Return [x, y] of the center of cell containing provided text 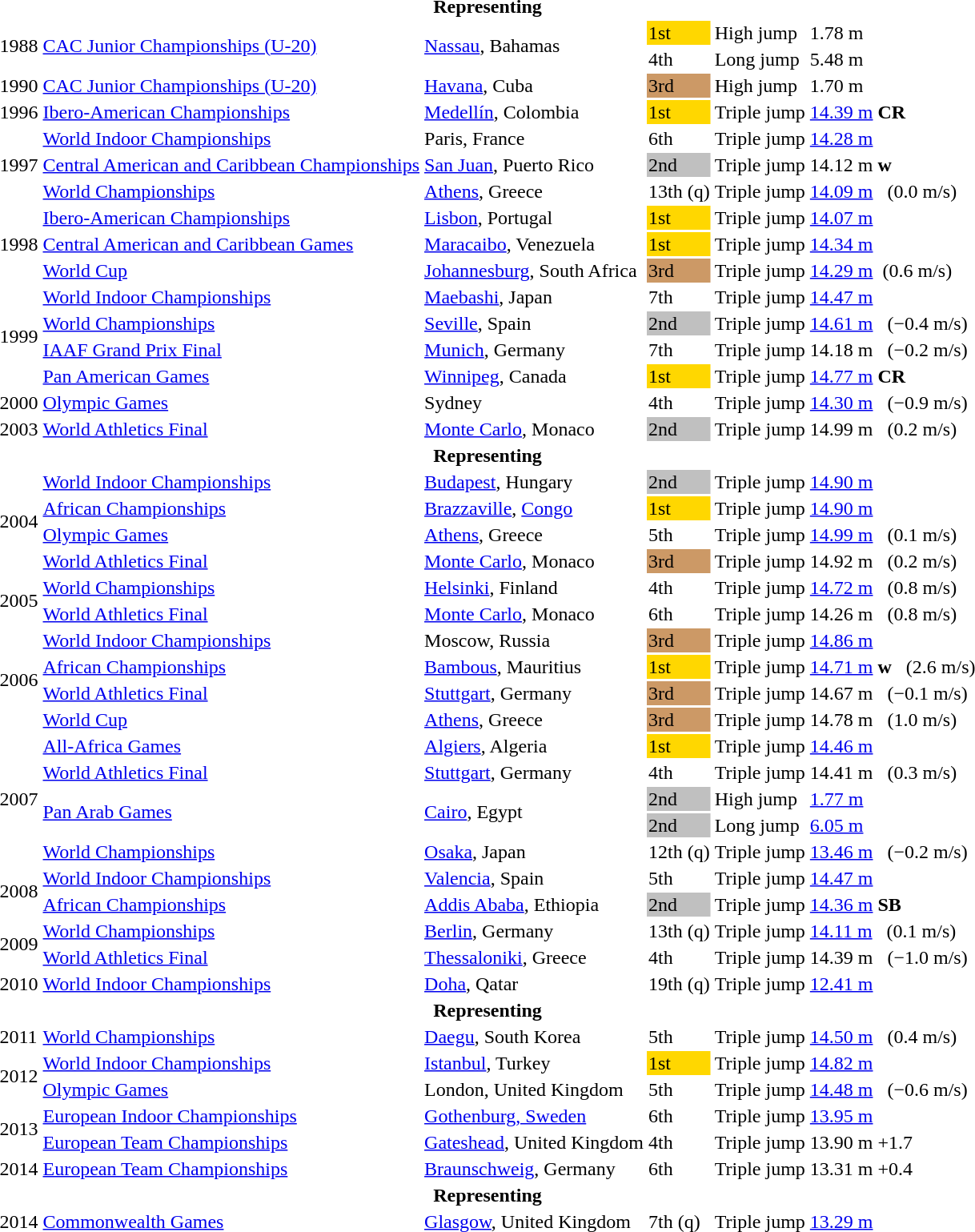
Brazzaville, Congo [535, 508]
Sydney [535, 403]
Budapest, Hungary [535, 482]
Havana, Cuba [535, 86]
Pan Arab Games [231, 812]
Munich, Germany [535, 350]
12th (q) [680, 852]
Central American and Caribbean Games [231, 244]
Pan American Games [231, 376]
Osaka, Japan [535, 852]
Cairo, Egypt [535, 812]
London, United Kingdom [535, 1090]
Lisbon, Portugal [535, 218]
Helsinki, Finland [535, 588]
Algiers, Algeria [535, 746]
Gateshead, United Kingdom [535, 1142]
Valencia, Spain [535, 878]
IAAF Grand Prix Final [231, 350]
Nassau, Bahamas [535, 46]
Daegu, South Korea [535, 1037]
19th (q) [680, 984]
Istanbul, Turkey [535, 1063]
Maracaibo, Venezuela [535, 244]
All-Africa Games [231, 746]
Winnipeg, Canada [535, 376]
Medellín, Colombia [535, 112]
Braunschweig, Germany [535, 1169]
Paris, France [535, 138]
Bambous, Mauritius [535, 667]
Johannesburg, South Africa [535, 271]
Doha, Qatar [535, 984]
European Indoor Championships [231, 1116]
Seville, Spain [535, 323]
Gothenburg, Sweden [535, 1116]
Berlin, Germany [535, 931]
Moscow, Russia [535, 640]
Maebashi, Japan [535, 297]
Thessaloniki, Greece [535, 957]
Central American and Caribbean Championships [231, 165]
San Juan, Puerto Rico [535, 165]
Addis Ababa, Ethiopia [535, 905]
